Determine the [X, Y] coordinate at the center of the cell enclosing the given text.  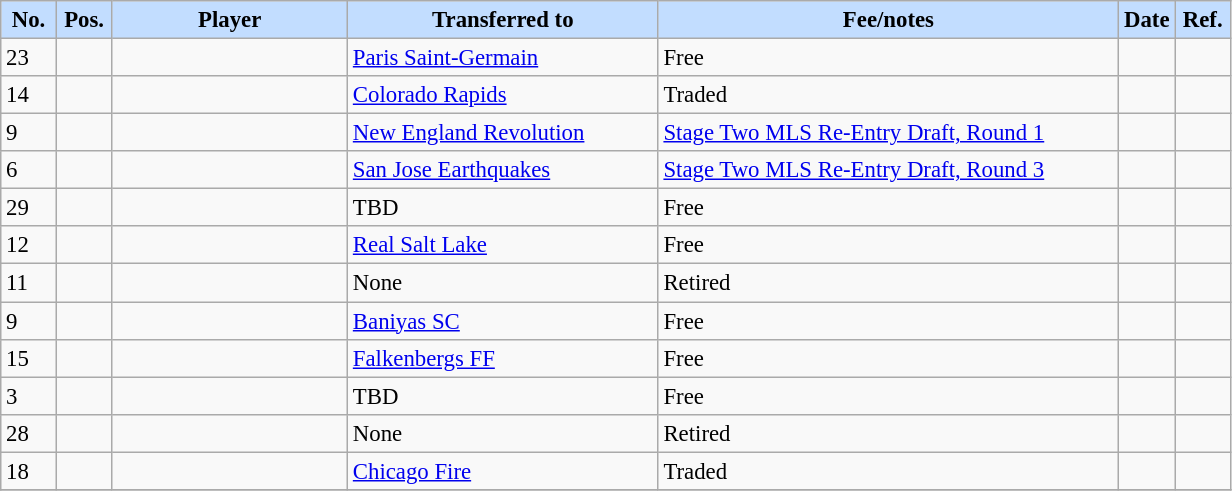
Real Salt Lake [504, 245]
Baniyas SC [504, 321]
Date [1147, 20]
Fee/notes [888, 20]
Falkenbergs FF [504, 358]
Pos. [84, 20]
18 [29, 471]
Chicago Fire [504, 471]
Stage Two MLS Re-Entry Draft, Round 1 [888, 133]
No. [29, 20]
New England Revolution [504, 133]
Stage Two MLS Re-Entry Draft, Round 3 [888, 170]
Player [230, 20]
28 [29, 433]
Transferred to [504, 20]
Colorado Rapids [504, 95]
6 [29, 170]
3 [29, 396]
29 [29, 208]
Ref. [1203, 20]
11 [29, 283]
15 [29, 358]
14 [29, 95]
San Jose Earthquakes [504, 170]
23 [29, 58]
Paris Saint-Germain [504, 58]
12 [29, 245]
